Extract the [X, Y] coordinate from the center of the cell holding the provided text.  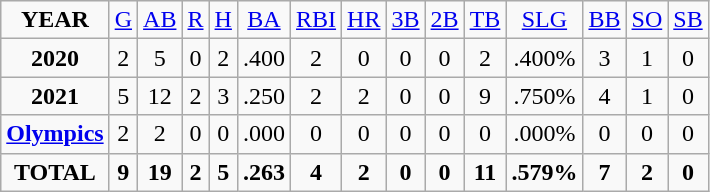
SB [688, 20]
2B [444, 20]
.400% [544, 58]
TB [485, 20]
.000% [544, 134]
AB [160, 20]
G [123, 20]
.000 [264, 134]
7 [604, 172]
HR [364, 20]
.250 [264, 96]
.579% [544, 172]
SO [647, 20]
2020 [55, 58]
12 [160, 96]
SLG [544, 20]
11 [485, 172]
3B [406, 20]
R [196, 20]
.400 [264, 58]
YEAR [55, 20]
19 [160, 172]
2021 [55, 96]
BA [264, 20]
.750% [544, 96]
RBI [316, 20]
Olympics [55, 134]
BB [604, 20]
TOTAL [55, 172]
H [223, 20]
.263 [264, 172]
